Return (X, Y) of the center of cell containing provided text 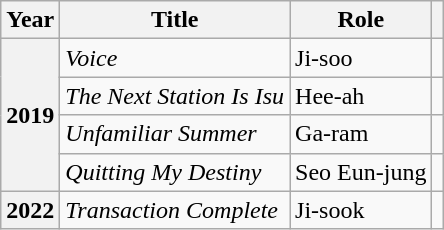
Ga-ram (361, 134)
Year (30, 20)
Voice (175, 58)
Ji-sook (361, 210)
2022 (30, 210)
Title (175, 20)
Transaction Complete (175, 210)
Quitting My Destiny (175, 172)
The Next Station Is Isu (175, 96)
Hee-ah (361, 96)
Unfamiliar Summer (175, 134)
Role (361, 20)
Seo Eun-jung (361, 172)
2019 (30, 115)
Ji-soo (361, 58)
